Find where the given text appears and provide that cell's center as (x, y) coordinate. 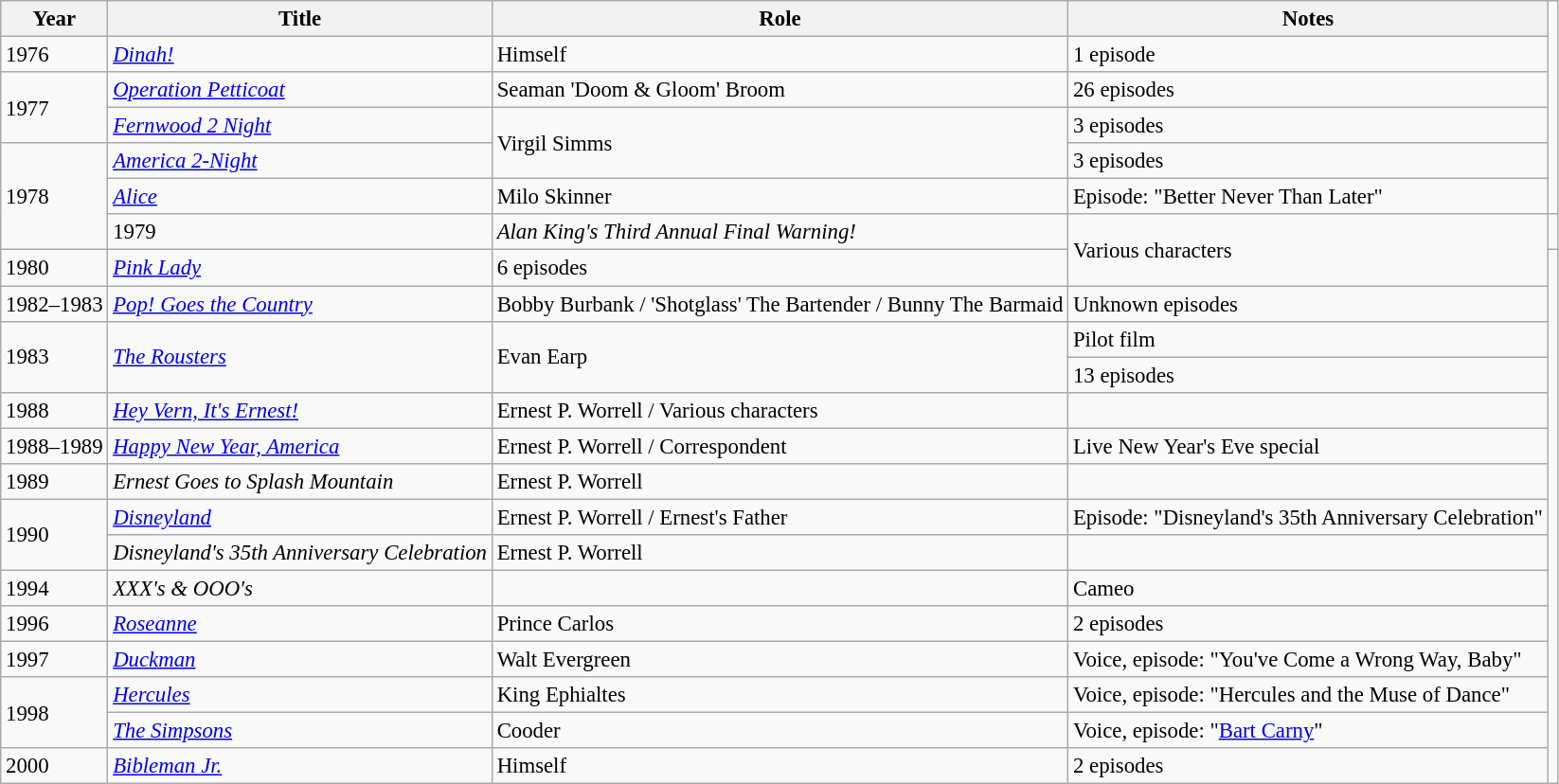
Live New Year's Eve special (1309, 446)
Walt Evergreen (779, 660)
Notes (1309, 19)
1997 (55, 660)
Unknown episodes (1309, 304)
Bibleman Jr. (299, 766)
Ernest Goes to Splash Mountain (299, 482)
1977 (55, 108)
Duckman (299, 660)
Title (299, 19)
Prince Carlos (779, 624)
Roseanne (299, 624)
Episode: "Disneyland's 35th Anniversary Celebration" (1309, 517)
King Ephialtes (779, 695)
1982–1983 (55, 304)
Voice, episode: "You've Come a Wrong Way, Baby" (1309, 660)
1976 (55, 55)
1988–1989 (55, 446)
Cameo (1309, 588)
Pink Lady (299, 268)
Episode: "Better Never Than Later" (1309, 197)
The Rousters (299, 356)
The Simpsons (299, 731)
13 episodes (1309, 375)
Alan King's Third Annual Final Warning! (779, 232)
1 episode (1309, 55)
Voice, episode: "Bart Carny" (1309, 731)
Evan Earp (779, 356)
Year (55, 19)
Voice, episode: "Hercules and the Muse of Dance" (1309, 695)
Pilot film (1309, 339)
Happy New Year, America (299, 446)
Hey Vern, It's Ernest! (299, 410)
Disneyland (299, 517)
Dinah! (299, 55)
1979 (299, 232)
1994 (55, 588)
26 episodes (1309, 90)
Seaman 'Doom & Gloom' Broom (779, 90)
1998 (55, 712)
XXX's & OOO's (299, 588)
Bobby Burbank / 'Shotglass' The Bartender / Bunny The Barmaid (779, 304)
America 2-Night (299, 161)
Ernest P. Worrell / Various characters (779, 410)
Alice (299, 197)
Operation Petticoat (299, 90)
Milo Skinner (779, 197)
1996 (55, 624)
2000 (55, 766)
6 episodes (779, 268)
1980 (55, 268)
Fernwood 2 Night (299, 126)
Ernest P. Worrell / Ernest's Father (779, 517)
1988 (55, 410)
Disneyland's 35th Anniversary Celebration (299, 553)
1989 (55, 482)
Hercules (299, 695)
Various characters (1309, 250)
1978 (55, 197)
Ernest P. Worrell / Correspondent (779, 446)
1983 (55, 356)
Virgil Simms (779, 144)
Cooder (779, 731)
Pop! Goes the Country (299, 304)
Role (779, 19)
1990 (55, 534)
